Find where the given text appears and provide that cell's center as (X, Y) coordinate. 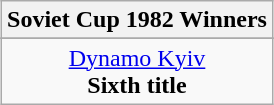
Dynamo KyivSixth title (138, 72)
Soviet Cup 1982 Winners (138, 20)
